From the cell containing the given text, extract its center point as [x, y] coordinate. 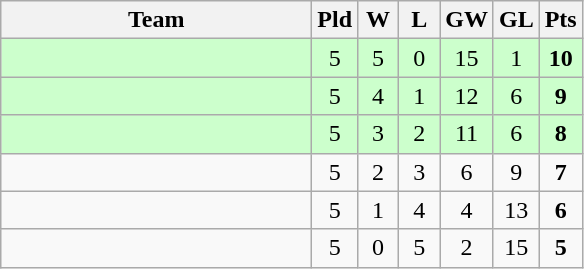
Pts [560, 20]
10 [560, 58]
Team [156, 20]
12 [467, 96]
L [420, 20]
13 [516, 210]
GW [467, 20]
8 [560, 134]
Pld [335, 20]
7 [560, 172]
11 [467, 134]
W [378, 20]
GL [516, 20]
